Return the (x, y) coordinate for the center point of the cell that contains the specified text.  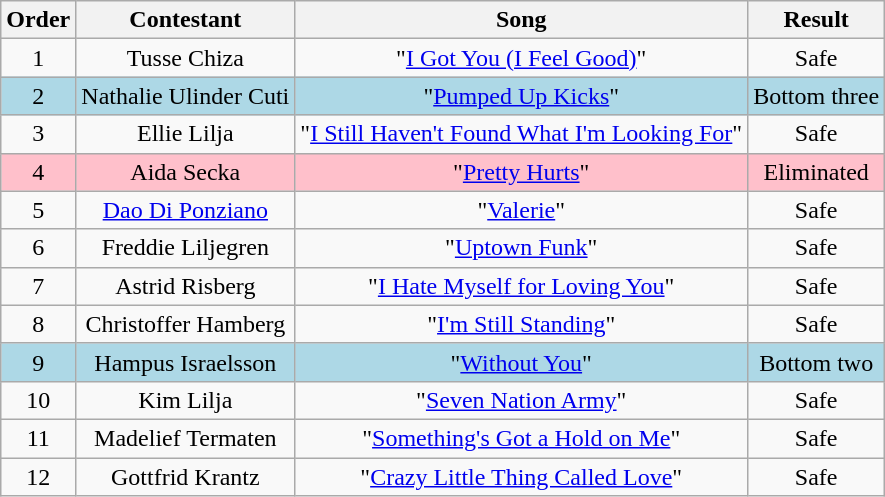
Contestant (186, 20)
Song (522, 20)
Bottom three (816, 96)
8 (38, 324)
"Without You" (522, 362)
Kim Lilja (186, 400)
"I Hate Myself for Loving You" (522, 286)
Freddie Liljegren (186, 248)
Gottfrid Krantz (186, 477)
Christoffer Hamberg (186, 324)
Result (816, 20)
11 (38, 438)
6 (38, 248)
12 (38, 477)
"I Got You (I Feel Good)" (522, 58)
"I'm Still Standing" (522, 324)
3 (38, 134)
Madelief Termaten (186, 438)
Ellie Lilja (186, 134)
"Something's Got a Hold on Me" (522, 438)
"I Still Haven't Found What I'm Looking For" (522, 134)
Hampus Israelsson (186, 362)
9 (38, 362)
5 (38, 210)
"Valerie" (522, 210)
"Uptown Funk" (522, 248)
"Crazy Little Thing Called Love" (522, 477)
7 (38, 286)
Astrid Risberg (186, 286)
Order (38, 20)
4 (38, 172)
Dao Di Ponziano (186, 210)
Tusse Chiza (186, 58)
Aida Secka (186, 172)
"Seven Nation Army" (522, 400)
Nathalie Ulinder Cuti (186, 96)
"Pumped Up Kicks" (522, 96)
1 (38, 58)
"Pretty Hurts" (522, 172)
Bottom two (816, 362)
Eliminated (816, 172)
2 (38, 96)
10 (38, 400)
